Scan for the cell matching the given text and deliver its (x, y) coordinate at center. 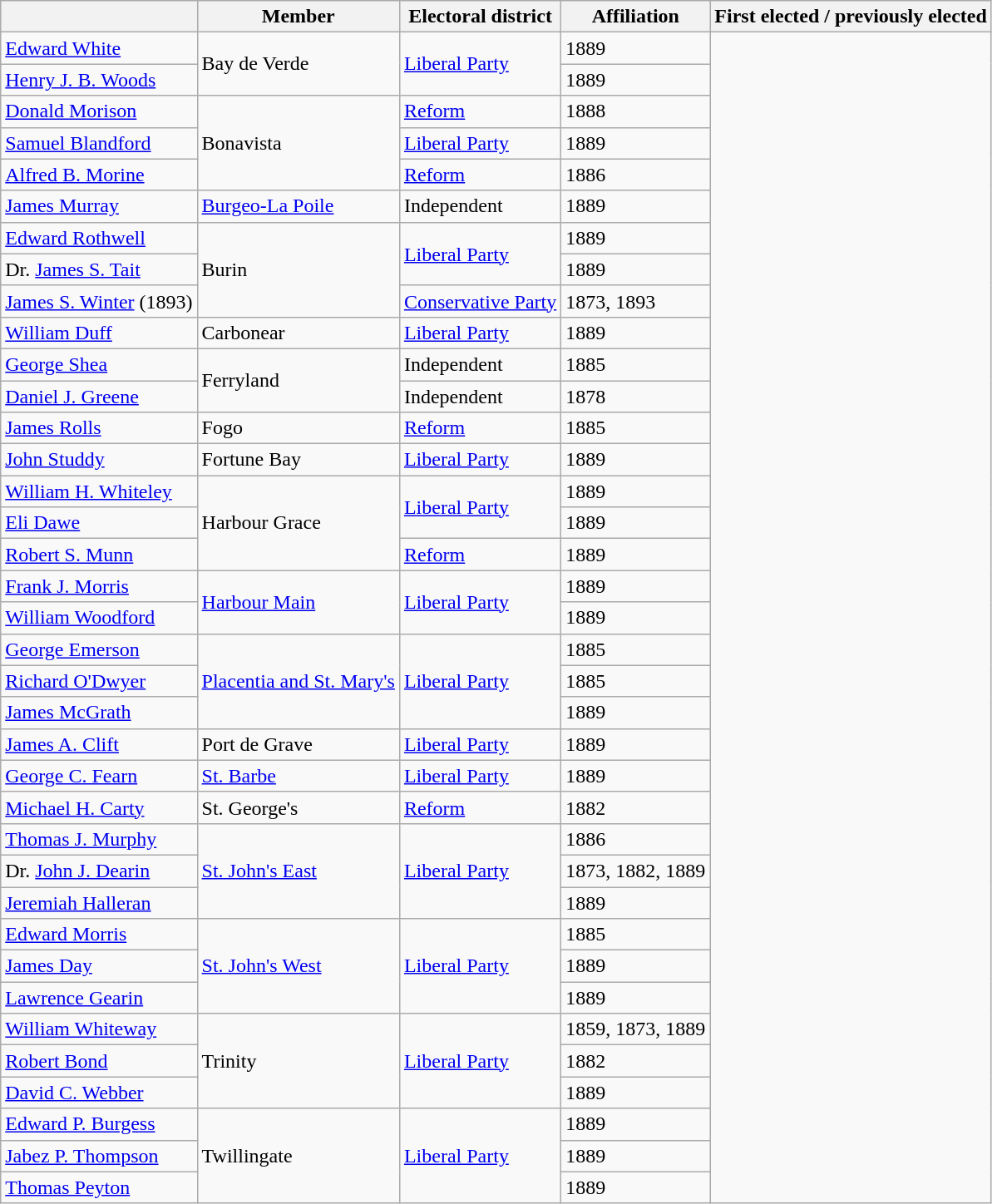
Alfred B. Morine (99, 175)
Electoral district (480, 17)
William Duff (99, 333)
William Whiteway (99, 1029)
1873, 1893 (635, 301)
George Emerson (99, 649)
Jabez P. Thompson (99, 1156)
Thomas Peyton (99, 1187)
St. John's West (298, 966)
Edward Rothwell (99, 238)
James Murray (99, 206)
Samuel Blandford (99, 143)
1888 (635, 111)
St. Barbe (298, 776)
William H. Whiteley (99, 491)
1859, 1873, 1889 (635, 1029)
James A. Clift (99, 744)
Dr. James S. Tait (99, 269)
Twillingate (298, 1156)
John Studdy (99, 460)
David C. Webber (99, 1093)
Carbonear (298, 333)
Eli Dawe (99, 523)
James S. Winter (1893) (99, 301)
Affiliation (635, 17)
1878 (635, 397)
James McGrath (99, 713)
St. George's (298, 807)
Robert Bond (99, 1061)
1873, 1882, 1889 (635, 871)
Richard O'Dwyer (99, 681)
Bonavista (298, 143)
Michael H. Carty (99, 807)
Dr. John J. Dearin (99, 871)
Donald Morison (99, 111)
George Shea (99, 364)
George C. Fearn (99, 776)
Jeremiah Halleran (99, 902)
James Rolls (99, 428)
Trinity (298, 1061)
Lawrence Gearin (99, 998)
William Woodford (99, 618)
Harbour Main (298, 602)
Henry J. B. Woods (99, 80)
Conservative Party (480, 301)
Port de Grave (298, 744)
Member (298, 17)
Ferryland (298, 380)
First elected / previously elected (851, 17)
St. John's East (298, 871)
Daniel J. Greene (99, 397)
Burgeo-La Poile (298, 206)
Edward White (99, 48)
Frank J. Morris (99, 586)
Fortune Bay (298, 460)
Robert S. Munn (99, 555)
Harbour Grace (298, 523)
Thomas J. Murphy (99, 839)
Edward Morris (99, 935)
Burin (298, 269)
Bay de Verde (298, 64)
Edward P. Burgess (99, 1124)
Placentia and St. Mary's (298, 681)
Fogo (298, 428)
James Day (99, 966)
